Find where the given text appears and provide that cell's center as (x, y) coordinate. 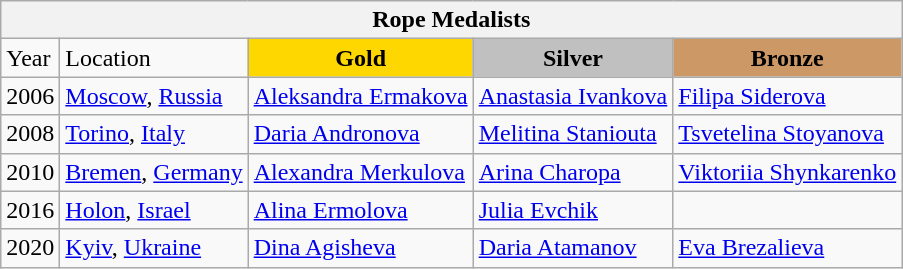
Melitina Staniouta (573, 134)
2008 (30, 134)
Julia Evchik (573, 210)
Dina Agisheva (360, 248)
2020 (30, 248)
Year (30, 58)
Holon, Israel (154, 210)
2010 (30, 172)
Viktoriia Shynkarenko (788, 172)
Daria Atamanov (573, 248)
Aleksandra Ermakova (360, 96)
Bremen, Germany (154, 172)
Anastasia Ivankova (573, 96)
Rope Medalists (452, 20)
Alexandra Merkulova (360, 172)
Eva Brezalieva (788, 248)
Moscow, Russia (154, 96)
Gold (360, 58)
Filipa Siderova (788, 96)
Bronze (788, 58)
Kyiv, Ukraine (154, 248)
Silver (573, 58)
2006 (30, 96)
Daria Andronova (360, 134)
2016 (30, 210)
Location (154, 58)
Tsvetelina Stoyanova (788, 134)
Arina Charopa (573, 172)
Torino, Italy (154, 134)
Alina Ermolova (360, 210)
